Provide the (x, y) coordinate of the cell's center where the given text is located.  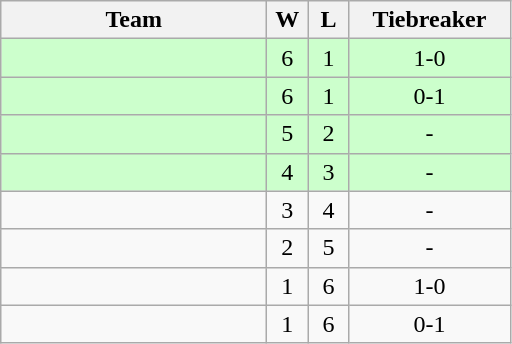
W (288, 20)
L (328, 20)
Tiebreaker (430, 20)
Team (134, 20)
